For the text-containing cell, return its midpoint in (X, Y) coordinate format. 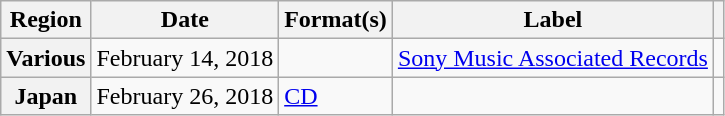
Format(s) (336, 20)
CD (336, 96)
Date (185, 20)
February 14, 2018 (185, 58)
February 26, 2018 (185, 96)
Various (46, 58)
Region (46, 20)
Sony Music Associated Records (552, 58)
Label (552, 20)
Japan (46, 96)
